Return [X, Y] of the center of cell containing provided text 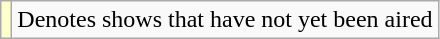
Denotes shows that have not yet been aired [225, 20]
